Capture the cell that displays the provided text and extract its [X, Y] central coordinate. 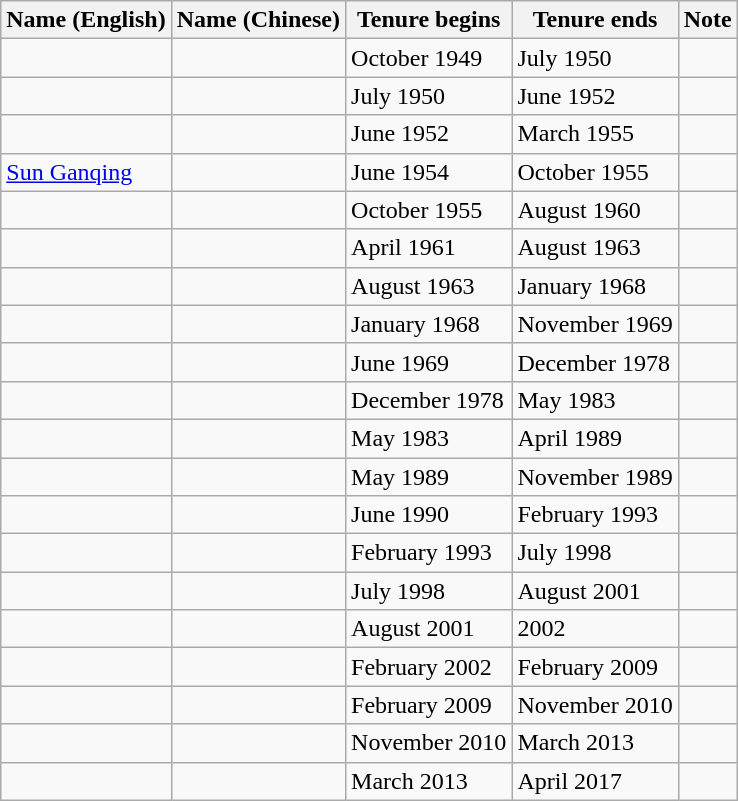
Sun Ganqing [86, 172]
November 1969 [595, 324]
August 1960 [595, 210]
November 1989 [595, 477]
October 1949 [429, 58]
June 1990 [429, 515]
April 1989 [595, 438]
Name (English) [86, 20]
June 1969 [429, 362]
February 2002 [429, 667]
May 1989 [429, 477]
April 2017 [595, 781]
June 1954 [429, 172]
March 1955 [595, 134]
Name (Chinese) [258, 20]
Note [708, 20]
2002 [595, 629]
April 1961 [429, 248]
Tenure begins [429, 20]
Tenure ends [595, 20]
